Provide the [X, Y] coordinate of the cell's center where the given text is located.  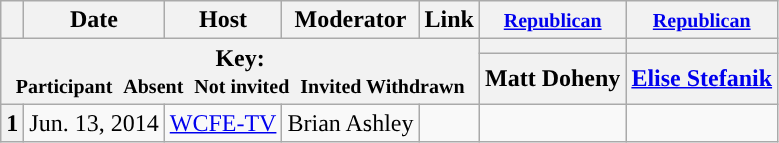
Brian Ashley [350, 123]
Jun. 13, 2014 [94, 123]
Link [449, 20]
Matt Doheny [552, 78]
Moderator [350, 20]
WCFE-TV [223, 123]
1 [12, 123]
Host [223, 20]
Date [94, 20]
Key: Participant Absent Not invited Invited Withdrawn [240, 72]
Elise Stefanik [702, 78]
